For the text-containing cell, return its midpoint in (X, Y) coordinate format. 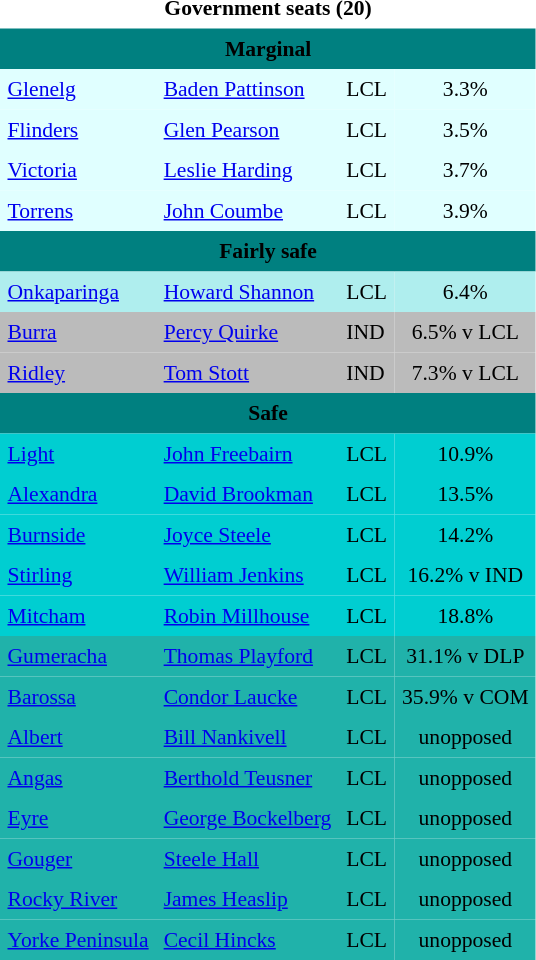
Ridley (78, 372)
Glen Pearson (248, 129)
Fairly safe (268, 251)
Stirling (78, 575)
Robin Millhouse (248, 615)
George Bockelberg (248, 818)
Safe (268, 413)
Torrens (78, 210)
Joyce Steele (248, 534)
Rocky River (78, 899)
Gouger (78, 858)
John Coumbe (248, 210)
Onkaparinga (78, 291)
Glenelg (78, 89)
Albert (78, 737)
Thomas Playford (248, 656)
Tom Stott (248, 372)
Percy Quirke (248, 332)
Leslie Harding (248, 170)
Howard Shannon (248, 291)
Condor Laucke (248, 696)
Yorke Peninsula (78, 939)
John Freebairn (248, 453)
James Heaslip (248, 899)
Gumeracha (78, 656)
Barossa (78, 696)
Mitcham (78, 615)
Victoria (78, 170)
Berthold Teusner (248, 777)
Alexandra (78, 494)
Cecil Hincks (248, 939)
Marginal (268, 48)
Burnside (78, 534)
Bill Nankivell (248, 737)
Baden Pattinson (248, 89)
Eyre (78, 818)
Light (78, 453)
David Brookman (248, 494)
Angas (78, 777)
Burra (78, 332)
William Jenkins (248, 575)
Steele Hall (248, 858)
Flinders (78, 129)
